From the cell containing the given text, extract its center point as [x, y] coordinate. 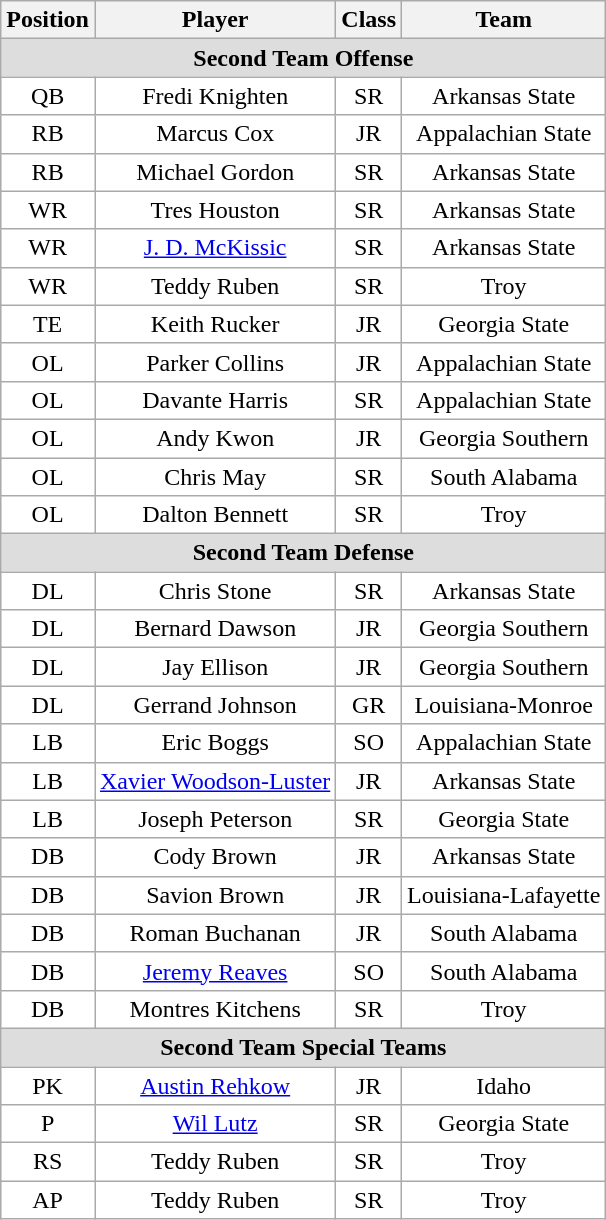
TE [48, 324]
Bernard Dawson [214, 629]
QB [48, 96]
Keith Rucker [214, 324]
Andy Kwon [214, 438]
Savion Brown [214, 895]
Austin Rehkow [214, 1085]
Roman Buchanan [214, 933]
RS [48, 1162]
Louisiana-Monroe [504, 705]
Jay Ellison [214, 667]
Chris Stone [214, 591]
Eric Boggs [214, 743]
Parker Collins [214, 362]
Joseph Peterson [214, 819]
Chris May [214, 477]
Idaho [504, 1085]
Second Team Special Teams [304, 1047]
J. D. McKissic [214, 248]
Montres Kitchens [214, 1009]
Second Team Defense [304, 553]
Position [48, 20]
Wil Lutz [214, 1124]
Team [504, 20]
Michael Gordon [214, 172]
P [48, 1124]
Second Team Offense [304, 58]
Cody Brown [214, 857]
Fredi Knighten [214, 96]
Class [369, 20]
PK [48, 1085]
Gerrand Johnson [214, 705]
Jeremy Reaves [214, 971]
Player [214, 20]
Louisiana-Lafayette [504, 895]
Dalton Bennett [214, 515]
AP [48, 1200]
Marcus Cox [214, 134]
Davante Harris [214, 400]
GR [369, 705]
Xavier Woodson-Luster [214, 781]
Tres Houston [214, 210]
